Return (X, Y) of the center of cell containing provided text 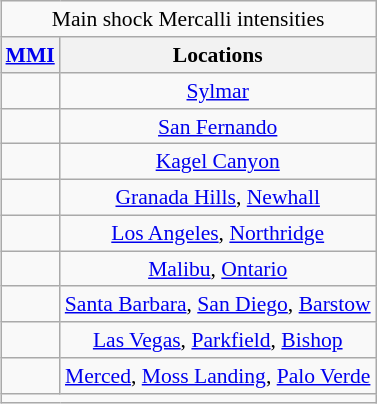
Las Vegas, Parkfield, Bishop (218, 340)
Locations (218, 55)
MMI (30, 55)
Santa Barbara, San Diego, Barstow (218, 304)
Main shock Mercalli intensities (188, 19)
Granada Hills, Newhall (218, 197)
Malibu, Ontario (218, 269)
Kagel Canyon (218, 162)
Sylmar (218, 91)
Los Angeles, Northridge (218, 233)
San Fernando (218, 126)
Merced, Moss Landing, Palo Verde (218, 376)
